Output the [x, y] coordinate of the center of the cell containing the given text.  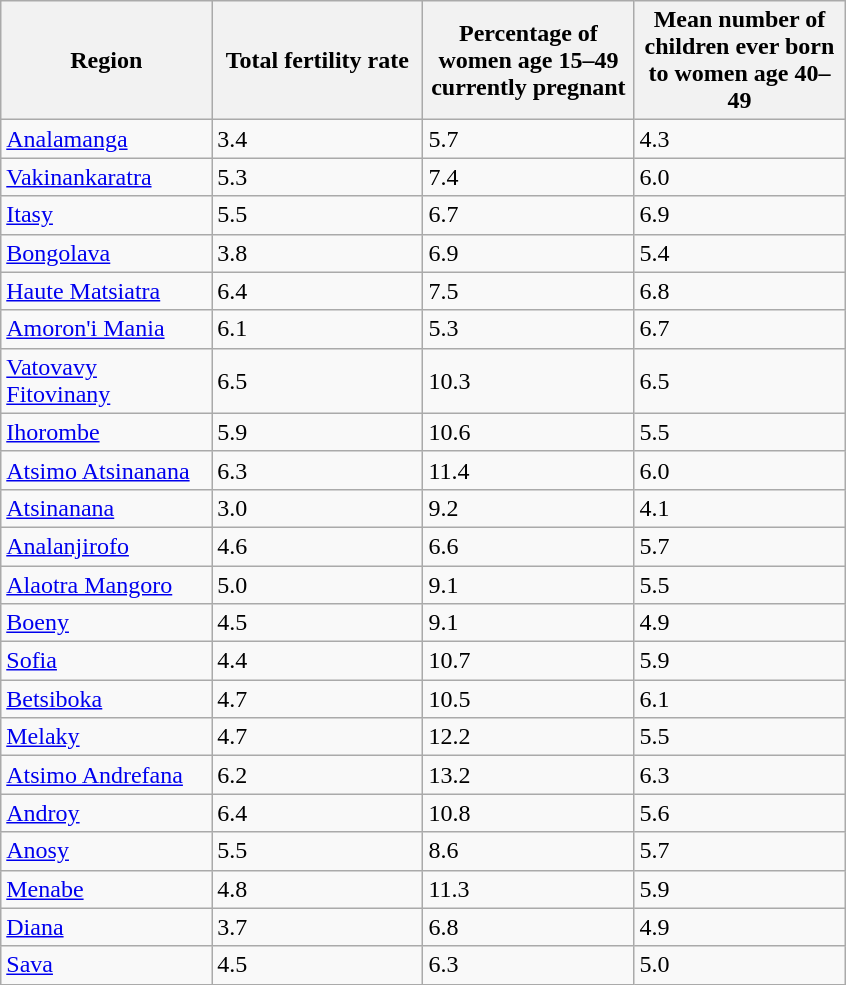
Atsinanana [106, 508]
Anosy [106, 851]
3.0 [318, 508]
Region [106, 60]
Atsimo Atsinanana [106, 470]
4.8 [318, 889]
10.8 [528, 813]
Menabe [106, 889]
3.4 [318, 139]
Atsimo Andrefana [106, 775]
3.8 [318, 253]
Analanjirofo [106, 546]
9.2 [528, 508]
4.4 [318, 661]
Alaotra Mangoro [106, 585]
12.2 [528, 737]
Sava [106, 965]
5.6 [740, 813]
10.5 [528, 699]
5.4 [740, 253]
Betsiboka [106, 699]
13.2 [528, 775]
Boeny [106, 623]
3.7 [318, 927]
Sofia [106, 661]
8.6 [528, 851]
Total fertility rate [318, 60]
7.4 [528, 177]
11.4 [528, 470]
Ihorombe [106, 432]
10.6 [528, 432]
Haute Matsiatra [106, 291]
Analamanga [106, 139]
6.6 [528, 546]
Bongolava [106, 253]
Melaky [106, 737]
Diana [106, 927]
Amoron'i Mania [106, 329]
4.3 [740, 139]
Itasy [106, 215]
Percentage of women age 15–49 currently pregnant [528, 60]
11.3 [528, 889]
Androy [106, 813]
Mean number of children ever born to women age 40–49 [740, 60]
10.7 [528, 661]
7.5 [528, 291]
6.2 [318, 775]
4.6 [318, 546]
Vakinankaratra [106, 177]
Vatovavy Fitovinany [106, 380]
10.3 [528, 380]
4.1 [740, 508]
